Detect which cell encompasses the target text, then output its (x, y) center coordinate. 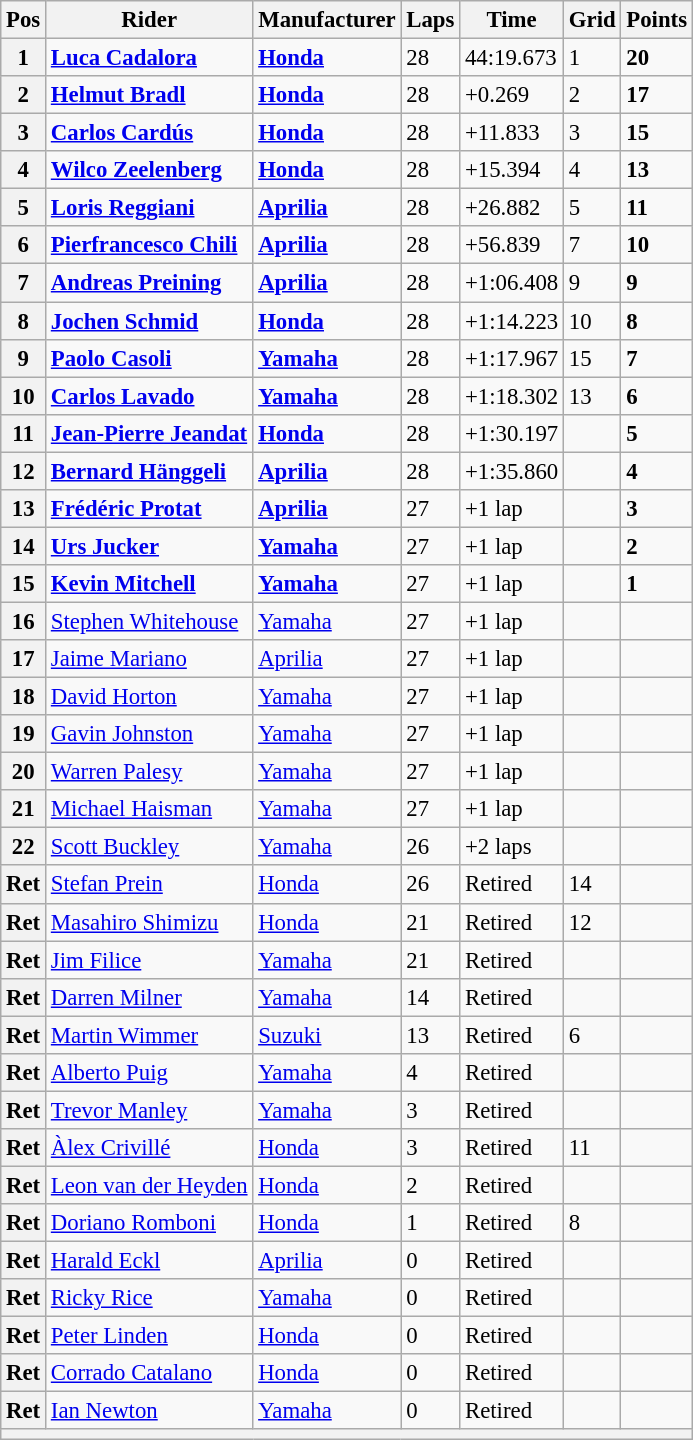
Bernard Hänggeli (150, 471)
18 (24, 697)
Darren Milner (150, 997)
Helmut Bradl (150, 95)
Time (512, 20)
Harald Eckl (150, 1261)
Frédéric Protat (150, 509)
Trevor Manley (150, 1110)
+1:06.408 (512, 283)
Gavin Johnston (150, 734)
19 (24, 734)
Urs Jucker (150, 546)
Wilco Zeelenberg (150, 170)
Laps (430, 20)
Manufacturer (327, 20)
+2 laps (512, 847)
Martin Wimmer (150, 1035)
Carlos Lavado (150, 396)
Leon van der Heyden (150, 1185)
Ricky Rice (150, 1298)
Scott Buckley (150, 847)
16 (24, 621)
Rider (150, 20)
Jim Filice (150, 960)
Grid (592, 20)
+56.839 (512, 245)
Pos (24, 20)
Corrado Catalano (150, 1373)
Jaime Mariano (150, 659)
Stefan Prein (150, 885)
+1:30.197 (512, 433)
Jean-Pierre Jeandat (150, 433)
Pierfrancesco Chili (150, 245)
Stephen Whitehouse (150, 621)
David Horton (150, 697)
Paolo Casoli (150, 358)
Suzuki (327, 1035)
Doriano Romboni (150, 1223)
Kevin Mitchell (150, 584)
+1:35.860 (512, 471)
Peter Linden (150, 1336)
44:19.673 (512, 58)
+26.882 (512, 208)
Andreas Preining (150, 283)
+15.394 (512, 170)
+1:17.967 (512, 358)
Masahiro Shimizu (150, 922)
Michael Haisman (150, 809)
+1:18.302 (512, 396)
Alberto Puig (150, 1073)
Warren Palesy (150, 772)
Points (656, 20)
+11.833 (512, 133)
Jochen Schmid (150, 321)
+0.269 (512, 95)
Àlex Crivillé (150, 1148)
Loris Reggiani (150, 208)
Ian Newton (150, 1411)
+1:14.223 (512, 321)
22 (24, 847)
Luca Cadalora (150, 58)
Carlos Cardús (150, 133)
